Return [x, y] of the center of cell containing provided text 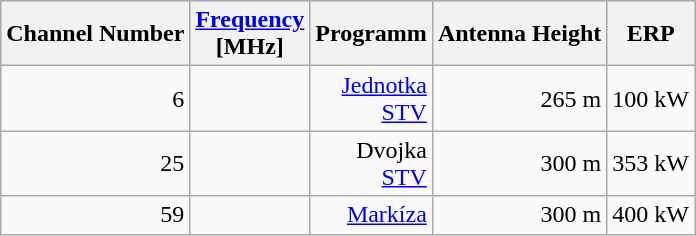
59 [96, 215]
Channel Number [96, 34]
6 [96, 98]
Markíza [372, 215]
353 kW [651, 164]
ERP [651, 34]
Frequency[MHz] [250, 34]
JednotkaSTV [372, 98]
25 [96, 164]
400 kW [651, 215]
265 m [519, 98]
Antenna Height [519, 34]
Programm [372, 34]
DvojkaSTV [372, 164]
100 kW [651, 98]
